Detect which cell encompasses the target text, then output its [x, y] center coordinate. 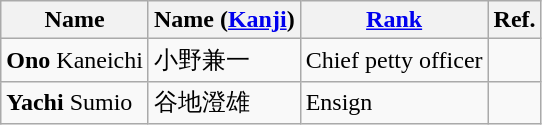
Name [75, 20]
谷地澄雄 [224, 102]
Rank [394, 20]
Ensign [394, 102]
Ref. [514, 20]
Ono Kaneichi [75, 60]
Name (Kanji) [224, 20]
Yachi Sumio [75, 102]
Chief petty officer [394, 60]
小野兼一 [224, 60]
